Output the (x, y) coordinate of the center of the cell containing the given text.  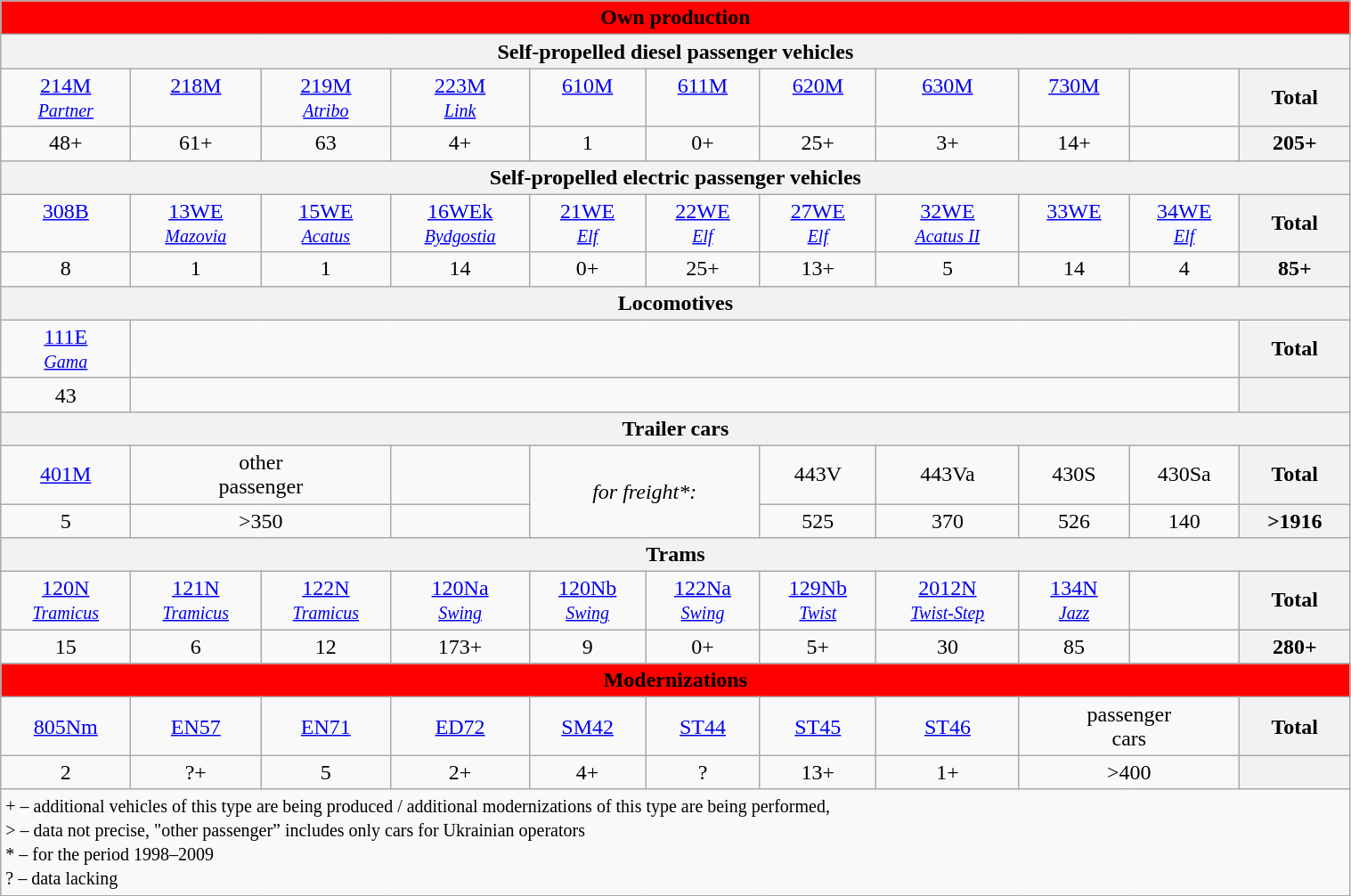
4 (1184, 269)
? (703, 772)
48+ (66, 143)
173+ (460, 647)
805Nm (66, 727)
610M (588, 98)
8 (66, 269)
13WEMazovia (196, 223)
121NTramicus (196, 600)
27WEElf (818, 223)
22WEElf (703, 223)
12 (326, 647)
Self-propelled electric passenger vehicles (675, 177)
>400 (1129, 772)
15WEAcatus (326, 223)
120NaSwing (460, 600)
85+ (1295, 269)
2 (66, 772)
526 (1074, 521)
134NJazz (1074, 600)
EN71 (326, 727)
2012NTwist-Step (948, 600)
43 (66, 395)
Modernizations (675, 680)
85 (1074, 647)
120NbSwing (588, 600)
430S (1074, 474)
430Sa (1184, 474)
14+ (1074, 143)
?+ (196, 772)
5+ (818, 647)
620M (818, 98)
122NaSwing (703, 600)
9 (588, 647)
6 (196, 647)
63 (326, 143)
111EGama (66, 349)
Trailer cars (675, 428)
ST44 (703, 727)
140 (1184, 521)
1+ (948, 772)
214MPartner (66, 98)
205+ (1295, 143)
370 (948, 521)
218M (196, 98)
223MLink (460, 98)
122NTramicus (326, 600)
3+ (948, 143)
219MAtribo (326, 98)
SM42 (588, 727)
16WEkBydgostia (460, 223)
32WEAcatus II (948, 223)
443V (818, 474)
for freight*: (645, 492)
EN57 (196, 727)
Trams (675, 555)
34WEElf (1184, 223)
280+ (1295, 647)
443Va (948, 474)
120NTramicus (66, 600)
401M (66, 474)
21WEElf (588, 223)
525 (818, 521)
30 (948, 647)
630M (948, 98)
otherpassenger (261, 474)
Own production (675, 18)
ED72 (460, 727)
15 (66, 647)
Locomotives (675, 303)
passengercars (1129, 727)
33WE (1074, 223)
308B (66, 223)
>350 (261, 521)
ST45 (818, 727)
ST46 (948, 727)
611M (703, 98)
730M (1074, 98)
129NbTwist (818, 600)
Self-propelled diesel passenger vehicles (675, 52)
2+ (460, 772)
61+ (196, 143)
>1916 (1295, 521)
